Output the [X, Y] coordinate of the center of the cell containing the given text.  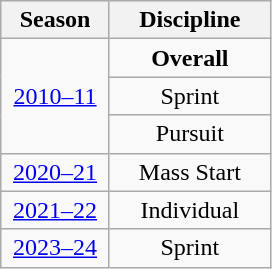
2010–11 [56, 96]
Season [56, 20]
2020–21 [56, 172]
Individual [190, 210]
Mass Start [190, 172]
Overall [190, 58]
Discipline [190, 20]
2023–24 [56, 248]
Pursuit [190, 134]
2021–22 [56, 210]
